Capture the cell that displays the provided text and extract its [X, Y] central coordinate. 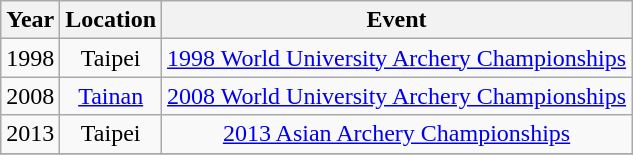
2008 [30, 96]
2013 Asian Archery Championships [397, 134]
1998 [30, 58]
Event [397, 20]
2013 [30, 134]
Location [111, 20]
Year [30, 20]
1998 World University Archery Championships [397, 58]
Tainan [111, 96]
2008 World University Archery Championships [397, 96]
